Capture the cell that displays the provided text and extract its (X, Y) central coordinate. 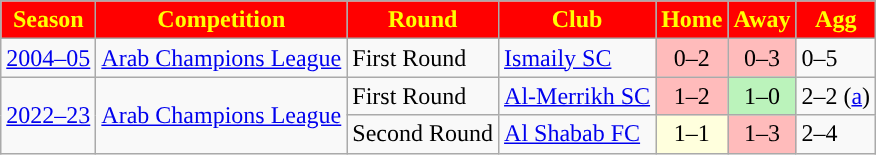
2–2 (a) (836, 96)
Ismaily SC (578, 58)
0–3 (762, 58)
Home (692, 20)
Club (578, 20)
Al Shabab FC (578, 134)
1–1 (692, 134)
1–3 (762, 134)
Second Round (423, 134)
Al-Merrikh SC (578, 96)
0–5 (836, 58)
2–4 (836, 134)
Agg (836, 20)
2004–05 (48, 58)
Away (762, 20)
2022–23 (48, 115)
Season (48, 20)
Round (423, 20)
1–2 (692, 96)
Competition (222, 20)
1–0 (762, 96)
0–2 (692, 58)
